Search for the cell housing the specified text and yield its [X, Y] center coordinate. 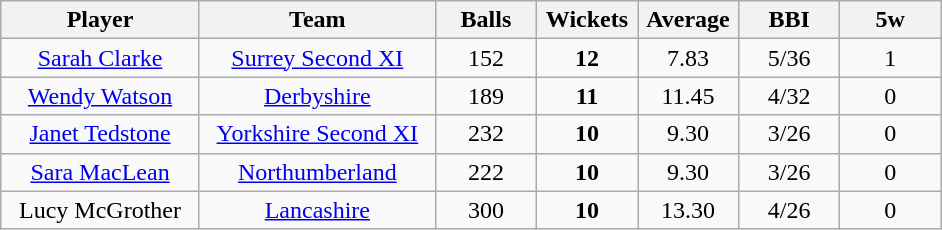
222 [486, 172]
Wendy Watson [100, 96]
Yorkshire Second XI [317, 134]
BBI [790, 20]
12 [586, 58]
232 [486, 134]
5/36 [790, 58]
Balls [486, 20]
Team [317, 20]
1 [890, 58]
Sarah Clarke [100, 58]
4/26 [790, 210]
7.83 [688, 58]
152 [486, 58]
Northumberland [317, 172]
Sara MacLean [100, 172]
Lucy McGrother [100, 210]
Derbyshire [317, 96]
Wickets [586, 20]
300 [486, 210]
4/32 [790, 96]
11 [586, 96]
Janet Tedstone [100, 134]
5w [890, 20]
Lancashire [317, 210]
189 [486, 96]
Surrey Second XI [317, 58]
11.45 [688, 96]
Player [100, 20]
13.30 [688, 210]
Average [688, 20]
